Return [X, Y] of the center of cell containing provided text 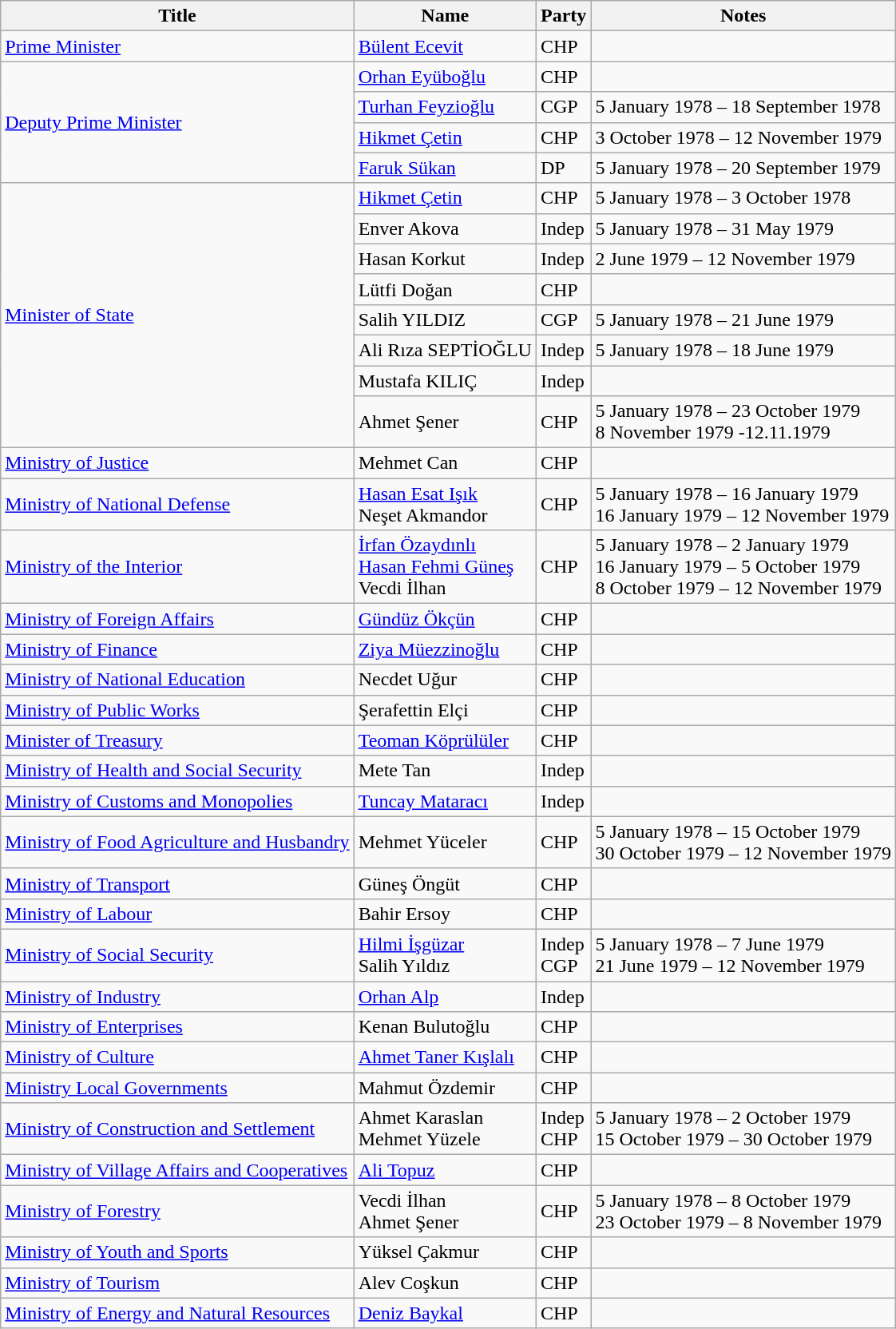
Ahmet Taner Kışlalı [445, 1057]
Ministry of Village Affairs and Cooperatives [177, 1170]
Ministry of Justice [177, 463]
Deputy Prime Minister [177, 122]
Ministry of Youth and Sports [177, 1252]
5 January 1978 – 7 June 1979 21 June 1979 – 12 November 1979 [743, 955]
Ministry of Customs and Monopolies [177, 801]
Ministry of National Education [177, 680]
Minister of State [177, 315]
Ahmet KaraslanMehmet Yüzele [445, 1129]
Ali Rıza SEPTİOĞLU [445, 350]
Hilmi İşgüzarSalih Yıldız [445, 955]
Yüksel Çakmur [445, 1252]
5 January 1978 – 16 January 197916 January 1979 – 12 November 1979 [743, 505]
Ministry Local Governments [177, 1088]
Orhan Alp [445, 996]
5 January 1978 – 18 June 1979 [743, 350]
Ministry of Finance [177, 649]
Mehmet Can [445, 463]
Faruk Sükan [445, 168]
Ministry of Culture [177, 1057]
Teoman Köprülüler [445, 740]
Güneş Öngüt [445, 883]
3 October 1978 – 12 November 1979 [743, 137]
Mehmet Yüceler [445, 842]
Tuncay Mataracı [445, 801]
Ministry of Energy and Natural Resources [177, 1313]
Ziya Müezzinoğlu [445, 649]
Ministry of Health and Social Security [177, 771]
Kenan Bulutoğlu [445, 1027]
5 January 1978 – 18 September 1978 [743, 107]
Ahmet Şener [445, 422]
Title [177, 16]
Enver Akova [445, 228]
İrfan ÖzaydınlıHasan Fehmi GüneşVecdi İlhan [445, 567]
Bülent Ecevit [445, 46]
5 January 1978 – 23 October 19798 November 1979 -12.11.1979 [743, 422]
IndepCHP [563, 1129]
Party [563, 16]
Vecdi İlhanAhmet Şener [445, 1211]
Ministry of Forestry [177, 1211]
Ali Topuz [445, 1170]
Deniz Baykal [445, 1313]
5 January 1978 – 31 May 1979 [743, 228]
Ministry of Construction and Settlement [177, 1129]
Prime Minister [177, 46]
Necdet Uğur [445, 680]
5 January 1978 – 8 October 197923 October 1979 – 8 November 1979 [743, 1211]
Hasan Esat IşıkNeşet Akmandor [445, 505]
Ministry of Tourism [177, 1283]
Ministry of Food Agriculture and Husbandry [177, 842]
2 June 1979 – 12 November 1979 [743, 259]
5 January 1978 – 21 June 1979 [743, 319]
Name [445, 16]
Salih YILDIZ [445, 319]
Turhan Feyzioğlu [445, 107]
5 January 1978 – 2 January 197916 January 1979 – 5 October 19798 October 1979 – 12 November 1979 [743, 567]
Ministry of Labour [177, 914]
Mete Tan [445, 771]
Mahmut Özdemir [445, 1088]
5 January 1978 – 2 October 197915 October 1979 – 30 October 1979 [743, 1129]
Minister of Treasury [177, 740]
Notes [743, 16]
5 January 1978 – 20 September 1979 [743, 168]
Ministry of Transport [177, 883]
IndepCGP [563, 955]
5 January 1978 – 15 October 197930 October 1979 – 12 November 1979 [743, 842]
Bahir Ersoy [445, 914]
Hasan Korkut [445, 259]
DP [563, 168]
Şerafettin Elçi [445, 710]
Ministry of Enterprises [177, 1027]
Mustafa KILIÇ [445, 381]
Ministry of the Interior [177, 567]
5 January 1978 – 3 October 1978 [743, 198]
Gündüz Ökçün [445, 619]
Ministry of Social Security [177, 955]
Ministry of Public Works [177, 710]
Ministry of Foreign Affairs [177, 619]
Alev Coşkun [445, 1283]
Orhan Eyüboğlu [445, 77]
Lütfi Doğan [445, 289]
Ministry of National Defense [177, 505]
Ministry of Industry [177, 996]
